Scan for the cell matching the given text and deliver its [x, y] coordinate at center. 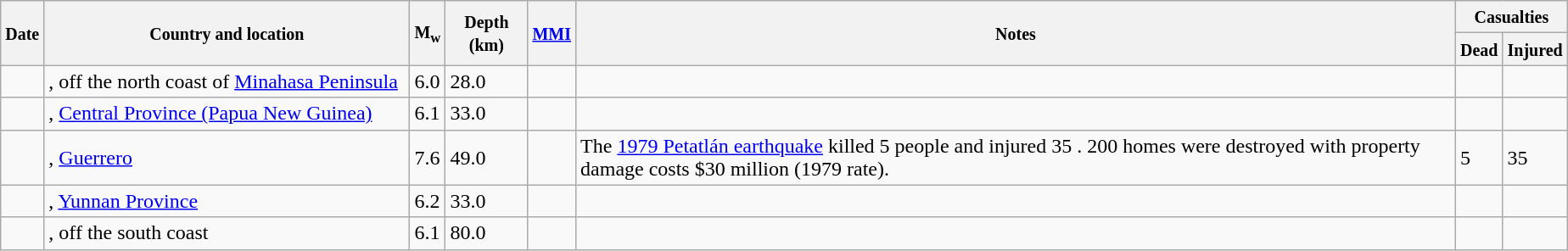
Injured [1535, 49]
35 [1535, 158]
The 1979 Petatlán earthquake killed 5 people and injured 35 . 200 homes were destroyed with property damage costs $30 million (1979 rate). [1016, 158]
, Yunnan Province [227, 201]
6.2 [428, 201]
, off the south coast [227, 233]
5 [1479, 158]
Casualties [1511, 17]
Notes [1016, 33]
49.0 [487, 158]
, Guerrero [227, 158]
7.6 [428, 158]
6.0 [428, 81]
Dead [1479, 49]
Date [22, 33]
28.0 [487, 81]
Depth (km) [487, 33]
, Central Province (Papua New Guinea) [227, 114]
80.0 [487, 233]
MMI [552, 33]
, off the north coast of Minahasa Peninsula [227, 81]
Country and location [227, 33]
Mw [428, 33]
